Find where the given text appears and provide that cell's center as [X, Y] coordinate. 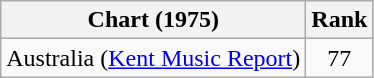
Rank [340, 20]
Australia (Kent Music Report) [154, 58]
Chart (1975) [154, 20]
77 [340, 58]
